Search for the cell housing the specified text and yield its (X, Y) center coordinate. 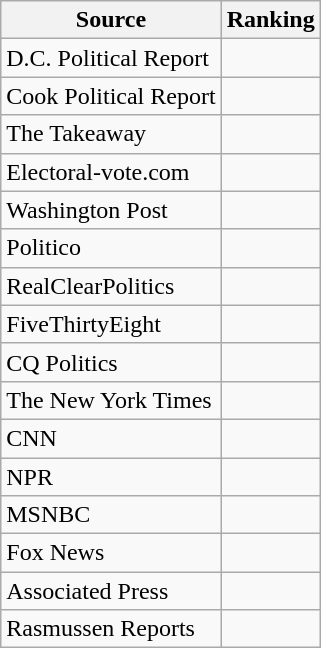
FiveThirtyEight (111, 324)
D.C. Political Report (111, 58)
CNN (111, 438)
Cook Political Report (111, 96)
Rasmussen Reports (111, 629)
RealClearPolitics (111, 286)
MSNBC (111, 515)
Source (111, 20)
NPR (111, 477)
Politico (111, 248)
Electoral-vote.com (111, 172)
CQ Politics (111, 362)
Associated Press (111, 591)
Washington Post (111, 210)
Fox News (111, 553)
The New York Times (111, 400)
The Takeaway (111, 134)
Ranking (270, 20)
